Find where the given text appears and provide that cell's center as [x, y] coordinate. 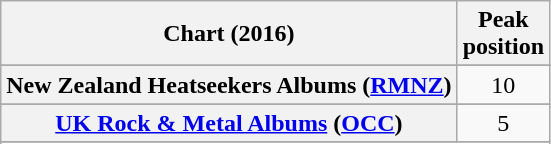
Peak position [503, 34]
5 [503, 123]
New Zealand Heatseekers Albums (RMNZ) [229, 85]
UK Rock & Metal Albums (OCC) [229, 123]
Chart (2016) [229, 34]
10 [503, 85]
